For the text-containing cell, return its midpoint in [x, y] coordinate format. 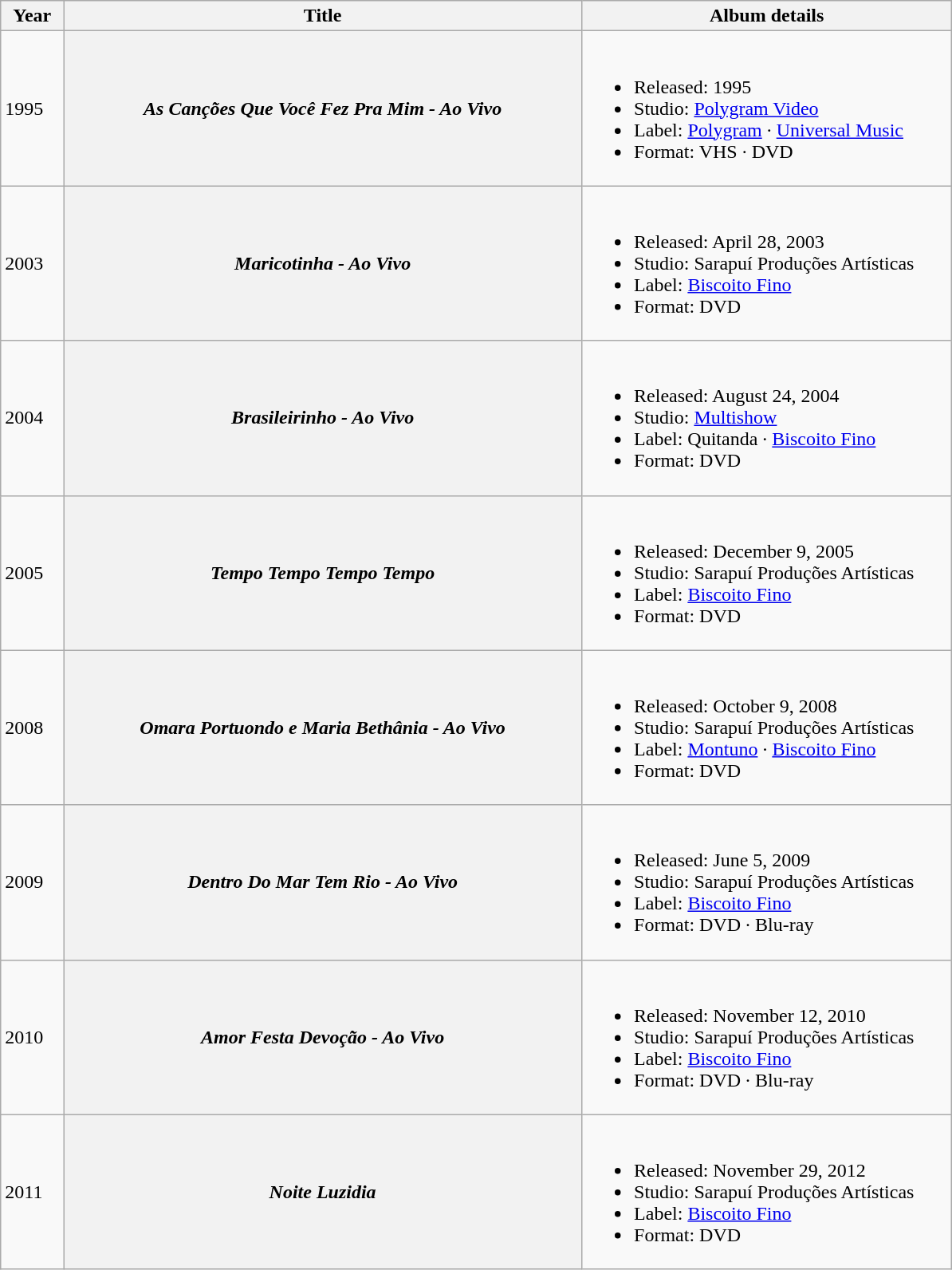
Brasileirinho - Ao Vivo [323, 418]
2010 [32, 1037]
Dentro Do Mar Tem Rio - Ao Vivo [323, 882]
2011 [32, 1192]
2003 [32, 263]
Released: November 29, 2012Studio: Sarapuí Produções ArtísticasLabel: Biscoito FinoFormat: DVD [767, 1192]
Album details [767, 16]
Released: October 9, 2008Studio: Sarapuí Produções ArtísticasLabel: Montuno · Biscoito FinoFormat: DVD [767, 728]
1995 [32, 108]
Year [32, 16]
Released: December 9, 2005Studio: Sarapuí Produções ArtísticasLabel: Biscoito FinoFormat: DVD [767, 573]
2004 [32, 418]
2005 [32, 573]
Noite Luzidia [323, 1192]
Omara Portuondo e Maria Bethânia - Ao Vivo [323, 728]
2008 [32, 728]
Released: August 24, 2004Studio: MultishowLabel: Quitanda · Biscoito FinoFormat: DVD [767, 418]
Maricotinha - Ao Vivo [323, 263]
Released: April 28, 2003Studio: Sarapuí Produções ArtísticasLabel: Biscoito FinoFormat: DVD [767, 263]
Released: 1995Studio: Polygram VideoLabel: Polygram · Universal MusicFormat: VHS · DVD [767, 108]
Released: November 12, 2010Studio: Sarapuí Produções ArtísticasLabel: Biscoito FinoFormat: DVD · Blu-ray [767, 1037]
As Canções Que Você Fez Pra Mim - Ao Vivo [323, 108]
2009 [32, 882]
Released: June 5, 2009Studio: Sarapuí Produções ArtísticasLabel: Biscoito FinoFormat: DVD · Blu-ray [767, 882]
Title [323, 16]
Amor Festa Devoção - Ao Vivo [323, 1037]
Tempo Tempo Tempo Tempo [323, 573]
